Locate the cell with the specified text and output its (x, y) center coordinate. 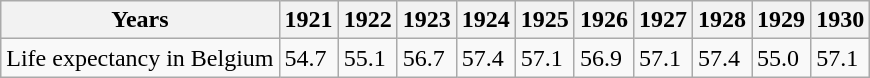
55.0 (782, 58)
1930 (840, 20)
1923 (426, 20)
56.9 (604, 58)
55.1 (368, 58)
1925 (544, 20)
Years (140, 20)
1926 (604, 20)
1929 (782, 20)
56.7 (426, 58)
1924 (486, 20)
1927 (662, 20)
Life expectancy in Belgium (140, 58)
54.7 (308, 58)
1921 (308, 20)
1922 (368, 20)
1928 (722, 20)
